Search for the cell housing the specified text and yield its (x, y) center coordinate. 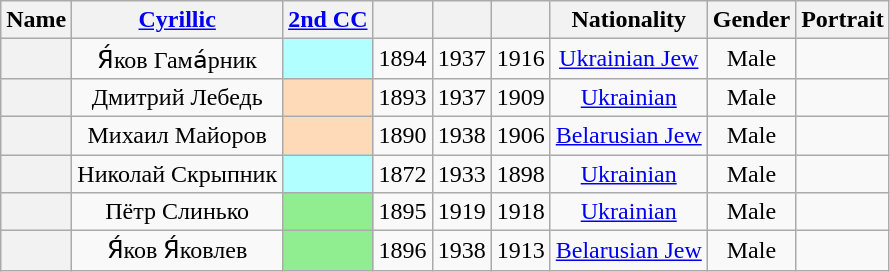
1890 (402, 135)
Пётр Слинько (178, 212)
1896 (402, 251)
1893 (402, 97)
1895 (402, 212)
Я́ков Я́ковлев (178, 251)
1933 (462, 173)
Я́ков Гама́рник (178, 59)
Gender (751, 20)
Nationality (628, 20)
Дмитрий Лебедь (178, 97)
2nd CC (328, 20)
Cyrillic (178, 20)
1894 (402, 59)
1898 (520, 173)
1919 (462, 212)
Name (36, 20)
1872 (402, 173)
Михаил Майоров (178, 135)
Ukrainian Jew (628, 59)
Николай Скрыпник (178, 173)
1916 (520, 59)
1909 (520, 97)
1913 (520, 251)
1906 (520, 135)
1918 (520, 212)
Portrait (843, 20)
